Locate the cell with the specified text and output its [x, y] center coordinate. 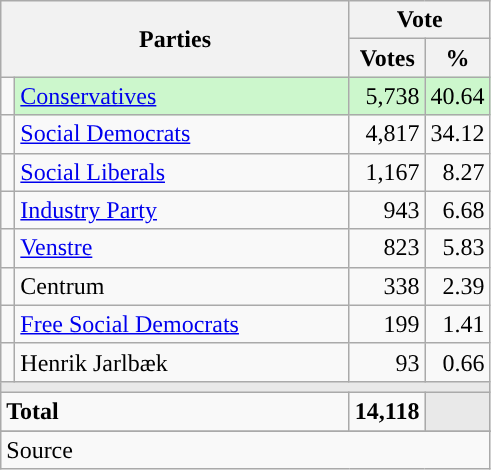
Votes [387, 58]
199 [387, 324]
Free Social Democrats [182, 324]
Centrum [182, 286]
Social Liberals [182, 172]
14,118 [387, 411]
6.68 [458, 210]
Conservatives [182, 96]
Parties [176, 39]
40.64 [458, 96]
Henrik Jarlbæk [182, 362]
823 [387, 248]
Industry Party [182, 210]
5,738 [387, 96]
Social Democrats [182, 134]
Total [176, 411]
338 [387, 286]
93 [387, 362]
34.12 [458, 134]
1.41 [458, 324]
Vote [420, 20]
943 [387, 210]
5.83 [458, 248]
2.39 [458, 286]
Source [246, 449]
8.27 [458, 172]
1,167 [387, 172]
Venstre [182, 248]
4,817 [387, 134]
% [458, 58]
0.66 [458, 362]
